Determine the [X, Y] coordinate at the center of the cell enclosing the given text.  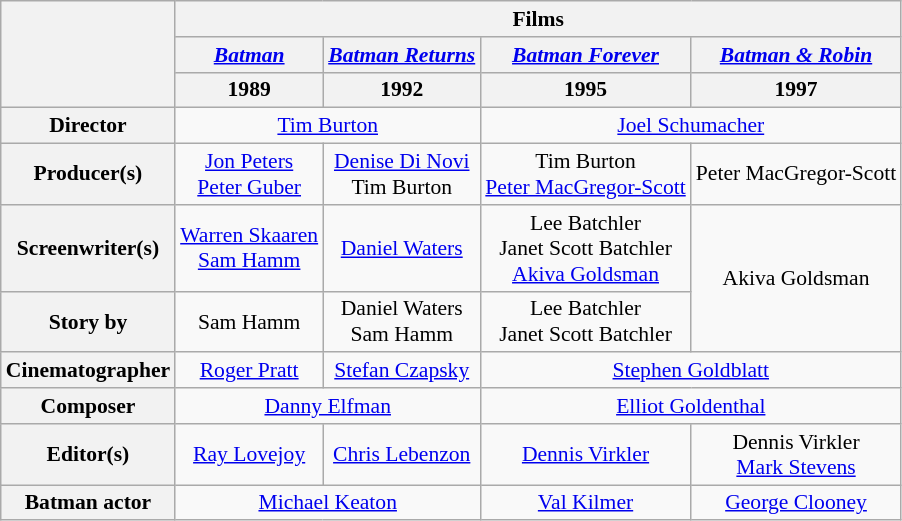
Akiva Goldsman [796, 279]
Dennis Virkler [585, 454]
1989 [249, 90]
Director [88, 126]
1997 [796, 90]
Batman Returns [402, 55]
Michael Keaton [328, 503]
Stefan Czapsky [402, 371]
Warren SkaarenSam Hamm [249, 248]
Cinematographer [88, 371]
Roger Pratt [249, 371]
Denise Di NoviTim Burton [402, 174]
Batman [249, 55]
Stephen Goldblatt [690, 371]
Val Kilmer [585, 503]
Elliot Goldenthal [690, 406]
1995 [585, 90]
Dennis VirklerMark Stevens [796, 454]
Tim BurtonPeter MacGregor-Scott [585, 174]
Jon PetersPeter Guber [249, 174]
Daniel Waters [402, 248]
1992 [402, 90]
Story by [88, 322]
Producer(s) [88, 174]
Batman actor [88, 503]
Screenwriter(s) [88, 248]
Daniel WatersSam Hamm [402, 322]
Films [538, 19]
Lee BatchlerJanet Scott BatchlerAkiva Goldsman [585, 248]
Joel Schumacher [690, 126]
Batman Forever [585, 55]
Chris Lebenzon [402, 454]
Ray Lovejoy [249, 454]
Sam Hamm [249, 322]
Peter MacGregor-Scott [796, 174]
Editor(s) [88, 454]
Batman & Robin [796, 55]
George Clooney [796, 503]
Danny Elfman [328, 406]
Lee BatchlerJanet Scott Batchler [585, 322]
Composer [88, 406]
Tim Burton [328, 126]
